Search for the cell housing the specified text and yield its [x, y] center coordinate. 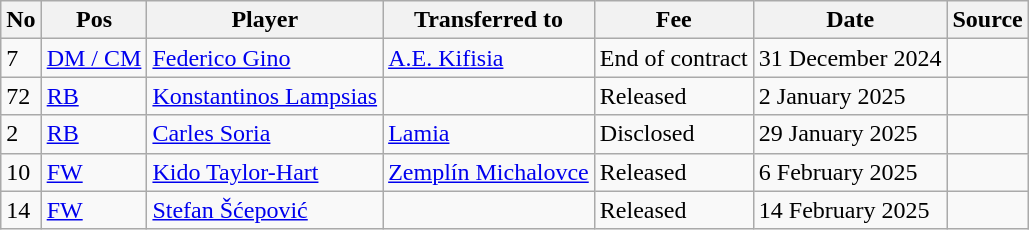
Stefan Šćepović [265, 210]
Fee [674, 20]
Kido Taylor-Hart [265, 172]
Source [988, 20]
Date [850, 20]
Konstantinos Lampsias [265, 96]
31 December 2024 [850, 58]
Pos [94, 20]
Lamia [489, 134]
72 [21, 96]
Federico Gino [265, 58]
6 February 2025 [850, 172]
14 February 2025 [850, 210]
A.E. Kifisia [489, 58]
Disclosed [674, 134]
7 [21, 58]
14 [21, 210]
DM / CM [94, 58]
End of contract [674, 58]
2 January 2025 [850, 96]
29 January 2025 [850, 134]
Carles Soria [265, 134]
Transferred to [489, 20]
No [21, 20]
10 [21, 172]
2 [21, 134]
Player [265, 20]
Zemplín Michalovce [489, 172]
